Return the (X, Y) coordinate for the center point of the cell that contains the specified text.  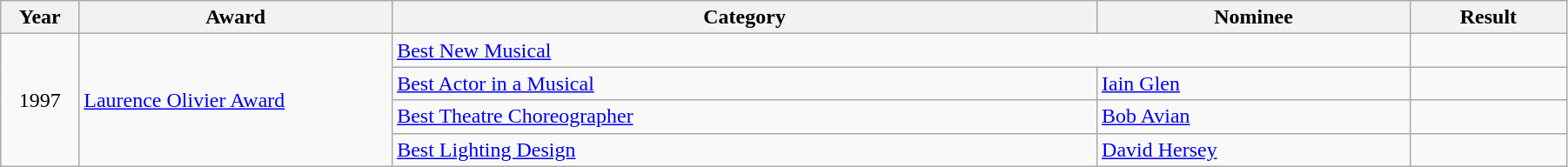
Best Lighting Design (745, 150)
Best Theatre Choreographer (745, 117)
Result (1488, 17)
Laurence Olivier Award (236, 100)
Best New Musical (901, 50)
David Hersey (1254, 150)
Category (745, 17)
Year (40, 17)
Best Actor in a Musical (745, 83)
Bob Avian (1254, 117)
Nominee (1254, 17)
Award (236, 17)
1997 (40, 100)
Iain Glen (1254, 83)
